Return [X, Y] of the center of cell containing provided text 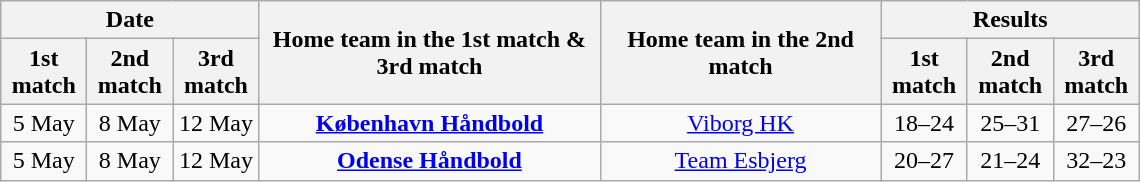
25–31 [1010, 123]
Viborg HK [740, 123]
27–26 [1096, 123]
Team Esbjerg [740, 161]
21–24 [1010, 161]
Results [1010, 20]
Home team in the 2nd match [740, 52]
32–23 [1096, 161]
Home team in the 1st match & 3rd match [430, 52]
København Håndbold [430, 123]
18–24 [924, 123]
20–27 [924, 161]
Date [130, 20]
Odense Håndbold [430, 161]
